Return (X, Y) of the center of cell containing provided text 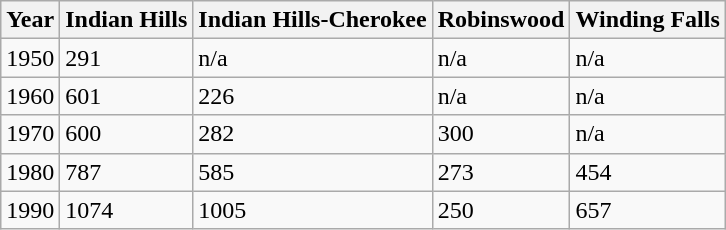
Winding Falls (648, 20)
282 (312, 134)
250 (501, 210)
300 (501, 134)
291 (126, 58)
Year (30, 20)
1960 (30, 96)
226 (312, 96)
273 (501, 172)
Indian Hills-Cherokee (312, 20)
1005 (312, 210)
1990 (30, 210)
1970 (30, 134)
601 (126, 96)
Robinswood (501, 20)
585 (312, 172)
657 (648, 210)
787 (126, 172)
454 (648, 172)
1950 (30, 58)
1074 (126, 210)
1980 (30, 172)
600 (126, 134)
Indian Hills (126, 20)
